Extract the (x, y) coordinate from the center of the cell holding the provided text.  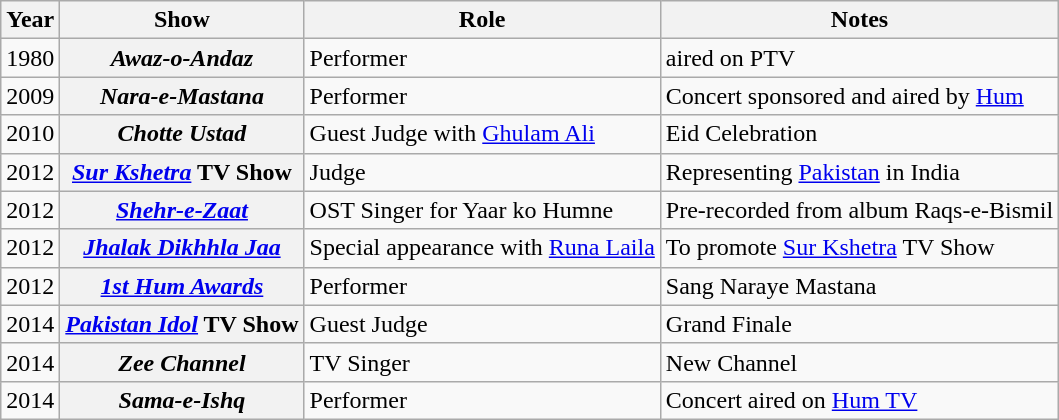
2009 (30, 96)
Awaz-o-Andaz (182, 58)
aired on PTV (859, 58)
2010 (30, 134)
Eid Celebration (859, 134)
Concert aired on Hum TV (859, 400)
Sama-e-Ishq (182, 400)
Judge (482, 172)
Guest Judge with Ghulam Ali (482, 134)
Sur Kshetra TV Show (182, 172)
OST Singer for Yaar ko Humne (482, 210)
1st Hum Awards (182, 286)
1980 (30, 58)
Special appearance with Runa Laila (482, 248)
Grand Finale (859, 324)
Shehr-e-Zaat (182, 210)
New Channel (859, 362)
Sang Naraye Mastana (859, 286)
Pre-recorded from album Raqs-e-Bismil (859, 210)
To promote Sur Kshetra TV Show (859, 248)
Jhalak Dikhhla Jaa (182, 248)
Zee Channel (182, 362)
Year (30, 20)
Chotte Ustad (182, 134)
Role (482, 20)
Nara-e-Mastana (182, 96)
Concert sponsored and aired by Hum (859, 96)
Guest Judge (482, 324)
Show (182, 20)
Representing Pakistan in India (859, 172)
Pakistan Idol TV Show (182, 324)
TV Singer (482, 362)
Notes (859, 20)
